Capture the cell that displays the provided text and extract its (X, Y) central coordinate. 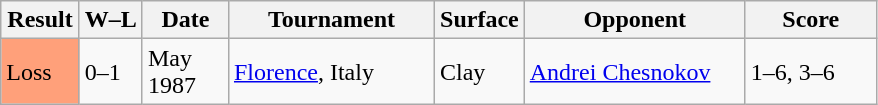
0–1 (110, 72)
Loss (40, 72)
Result (40, 20)
Florence, Italy (331, 72)
Opponent (634, 20)
Surface (480, 20)
Andrei Chesnokov (634, 72)
Tournament (331, 20)
Date (185, 20)
Score (810, 20)
Clay (480, 72)
W–L (110, 20)
1–6, 3–6 (810, 72)
May 1987 (185, 72)
